Capture the cell that displays the provided text and extract its [X, Y] central coordinate. 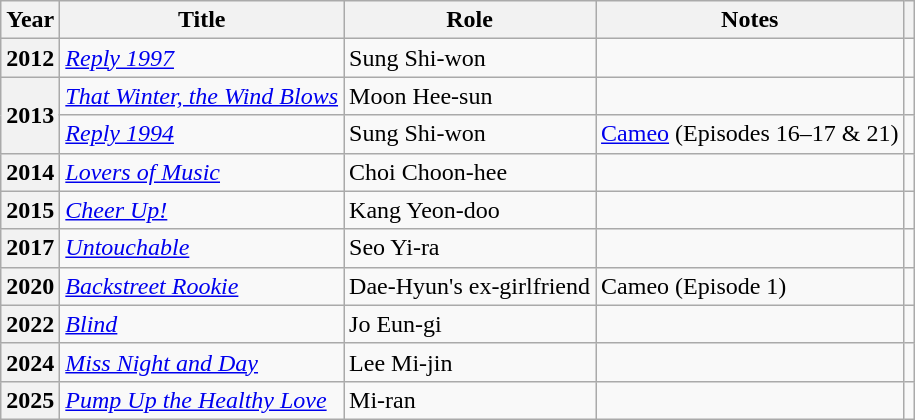
Backstreet Rookie [202, 286]
Miss Night and Day [202, 362]
Role [470, 20]
Blind [202, 324]
2015 [30, 210]
Jo Eun-gi [470, 324]
2014 [30, 172]
2025 [30, 400]
Choi Choon-hee [470, 172]
Dae-Hyun's ex-girlfriend [470, 286]
Kang Yeon-doo [470, 210]
Title [202, 20]
Untouchable [202, 248]
Cameo (Episodes 16–17 & 21) [750, 134]
2012 [30, 58]
Lee Mi-jin [470, 362]
2017 [30, 248]
Cheer Up! [202, 210]
2024 [30, 362]
2020 [30, 286]
Lovers of Music [202, 172]
Reply 1994 [202, 134]
2022 [30, 324]
Year [30, 20]
Notes [750, 20]
Mi-ran [470, 400]
2013 [30, 115]
Cameo (Episode 1) [750, 286]
Seo Yi-ra [470, 248]
That Winter, the Wind Blows [202, 96]
Moon Hee-sun [470, 96]
Reply 1997 [202, 58]
Pump Up the Healthy Love [202, 400]
